Detect which cell encompasses the target text, then output its (X, Y) center coordinate. 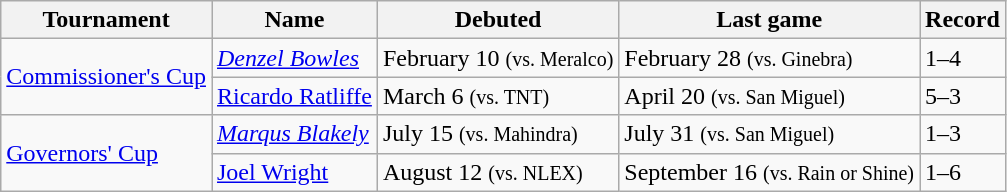
Name (295, 20)
Governors' Cup (106, 153)
February 28 (vs. Ginebra) (770, 58)
Commissioner's Cup (106, 77)
September 16 (vs. Rain or Shine) (770, 172)
5–3 (963, 96)
July 31 (vs. San Miguel) (770, 134)
March 6 (vs. TNT) (498, 96)
Record (963, 20)
Last game (770, 20)
1–6 (963, 172)
Marqus Blakely (295, 134)
Joel Wright (295, 172)
August 12 (vs. NLEX) (498, 172)
Debuted (498, 20)
Ricardo Ratliffe (295, 96)
Tournament (106, 20)
1–4 (963, 58)
Denzel Bowles (295, 58)
July 15 (vs. Mahindra) (498, 134)
February 10 (vs. Meralco) (498, 58)
April 20 (vs. San Miguel) (770, 96)
1–3 (963, 134)
